Search for the cell housing the specified text and yield its (x, y) center coordinate. 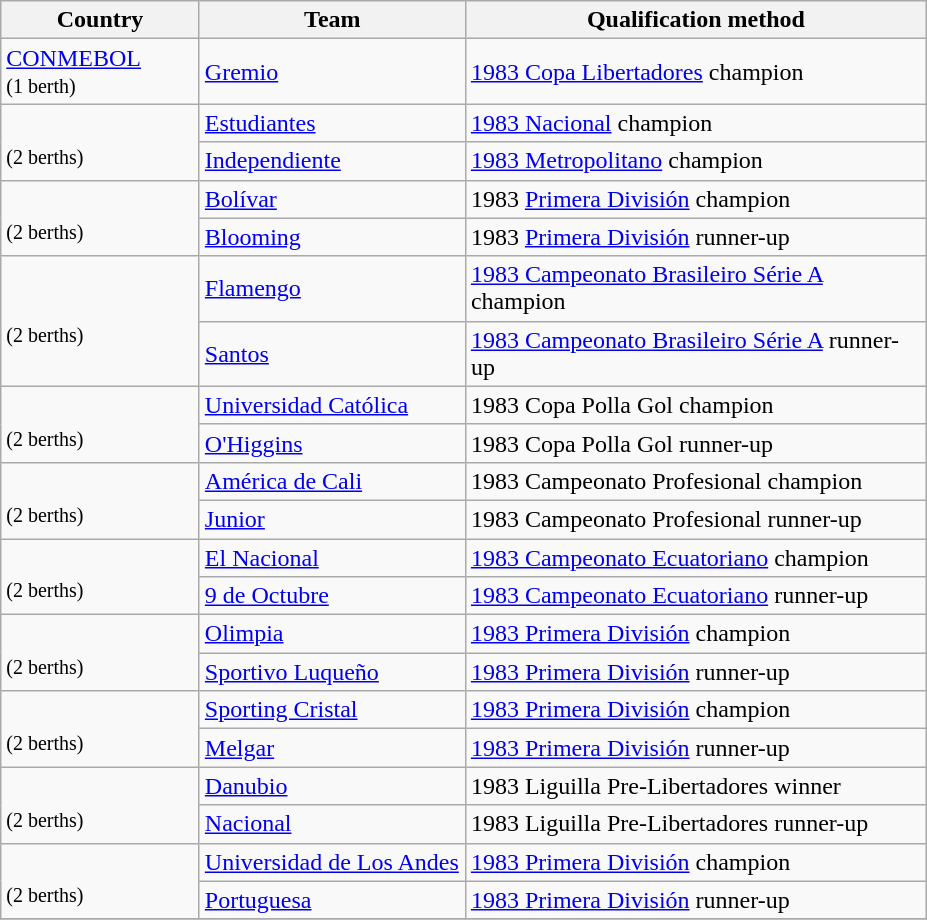
1983 Nacional champion (696, 123)
1983 Copa Polla Gol champion (696, 405)
Nacional (332, 824)
Qualification method (696, 20)
Melgar (332, 748)
1983 Campeonato Profesional champion (696, 481)
1983 Campeonato Brasileiro Série A champion (696, 288)
1983 Campeonato Ecuatoriano runner-up (696, 596)
1983 Copa Polla Gol runner-up (696, 443)
Independiente (332, 161)
Country (100, 20)
Danubio (332, 786)
Olimpia (332, 634)
Junior (332, 519)
1983 Campeonato Brasileiro Série A runner-up (696, 354)
Universidad de Los Andes (332, 862)
CONMEBOL(1 berth) (100, 72)
1983 Liguilla Pre-Libertadores winner (696, 786)
Santos (332, 354)
El Nacional (332, 557)
Team (332, 20)
1983 Liguilla Pre-Libertadores runner-up (696, 824)
Universidad Católica (332, 405)
9 de Octubre (332, 596)
Sporting Cristal (332, 710)
1983 Metropolitano champion (696, 161)
1983 Campeonato Profesional runner-up (696, 519)
Portuguesa (332, 900)
Estudiantes (332, 123)
1983 Copa Libertadores champion (696, 72)
Gremio (332, 72)
Sportivo Luqueño (332, 672)
Flamengo (332, 288)
O'Higgins (332, 443)
Blooming (332, 237)
América de Cali (332, 481)
Bolívar (332, 199)
1983 Campeonato Ecuatoriano champion (696, 557)
